Output the (X, Y) coordinate of the center of the cell containing the given text.  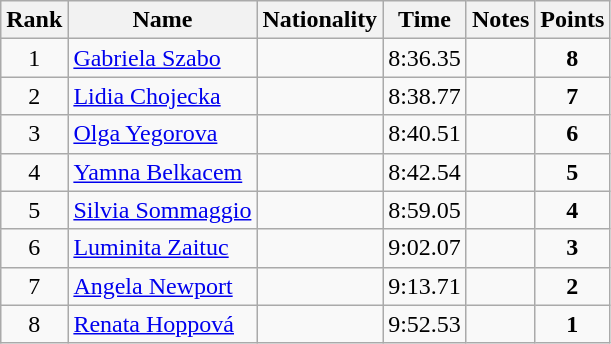
Yamna Belkacem (162, 172)
9:02.07 (425, 248)
8:36.35 (425, 58)
Lidia Chojecka (162, 96)
Angela Newport (162, 286)
8:59.05 (425, 210)
Silvia Sommaggio (162, 210)
Olga Yegorova (162, 134)
Nationality (320, 20)
Rank (34, 20)
Renata Hoppová (162, 324)
Gabriela Szabo (162, 58)
8:38.77 (425, 96)
Time (425, 20)
Points (572, 20)
Luminita Zaituc (162, 248)
8:40.51 (425, 134)
9:13.71 (425, 286)
Notes (500, 20)
8:42.54 (425, 172)
Name (162, 20)
9:52.53 (425, 324)
